Return [X, Y] of the center of cell containing provided text 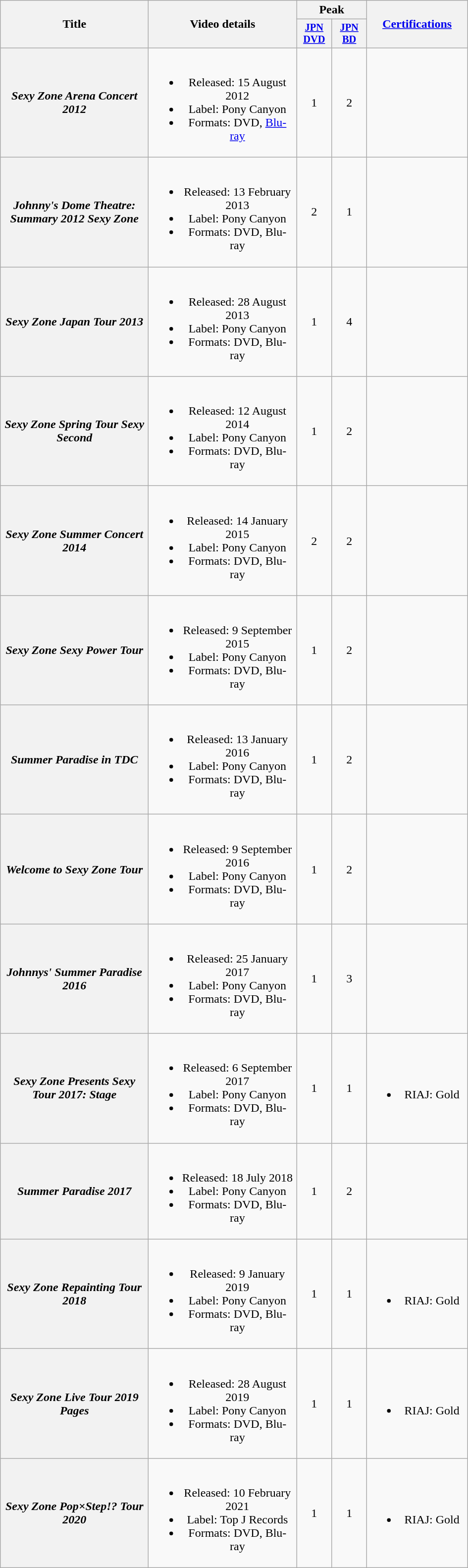
Peak [332, 10]
Released: 14 January 2015Label: Pony CanyonFormats: DVD, Blu-ray [223, 541]
Sexy Zone Japan Tour 2013 [74, 322]
Released: 28 August 2019Label: Pony CanyonFormats: DVD, Blu-ray [223, 1403]
Released: 15 August 2012Label: Pony CanyonFormats: DVD, Blu-ray [223, 102]
Released: 12 August 2014Label: Pony CanyonFormats: DVD, Blu-ray [223, 431]
Certifications [417, 24]
Released: 13 February 2013Label: Pony CanyonFormats: DVD, Blu-ray [223, 212]
Released: 13 January 2016Label: Pony CanyonFormats: DVD, Blu-ray [223, 760]
Sexy Zone Presents Sexy Tour 2017: Stage [74, 1088]
JPNDVD [314, 34]
Welcome to Sexy Zone Tour [74, 869]
Video details [223, 24]
Sexy Zone Spring Tour Sexy Second [74, 431]
Released: 10 February 2021Label: Top J RecordsFormats: DVD, Blu-ray [223, 1513]
Sexy Zone Pop×Step!? Tour 2020 [74, 1513]
Released: 9 January 2019Label: Pony CanyonFormats: DVD, Blu-ray [223, 1294]
JPNBD [350, 34]
Released: 9 September 2016Label: Pony CanyonFormats: DVD, Blu-ray [223, 869]
Sexy Zone Summer Concert 2014 [74, 541]
Released: 28 August 2013Label: Pony CanyonFormats: DVD, Blu-ray [223, 322]
Released: 25 January 2017Label: Pony CanyonFormats: DVD, Blu-ray [223, 979]
Sexy Zone Repainting Tour 2018 [74, 1294]
Summer Paradise 2017 [74, 1191]
Title [74, 24]
Johnnys' Summer Paradise 2016 [74, 979]
Released: 6 September 2017Label: Pony CanyonFormats: DVD, Blu-ray [223, 1088]
Johnny's Dome Theatre: Summary 2012 Sexy Zone [74, 212]
4 [350, 322]
Sexy Zone Arena Concert 2012 [74, 102]
Released: 9 September 2015Label: Pony CanyonFormats: DVD, Blu-ray [223, 650]
Sexy Zone Live Tour 2019 Pages [74, 1403]
Sexy Zone Sexy Power Tour [74, 650]
Released: 18 July 2018Label: Pony CanyonFormats: DVD, Blu-ray [223, 1191]
Summer Paradise in TDC [74, 760]
3 [350, 979]
